Locate the cell with the specified text and output its (X, Y) center coordinate. 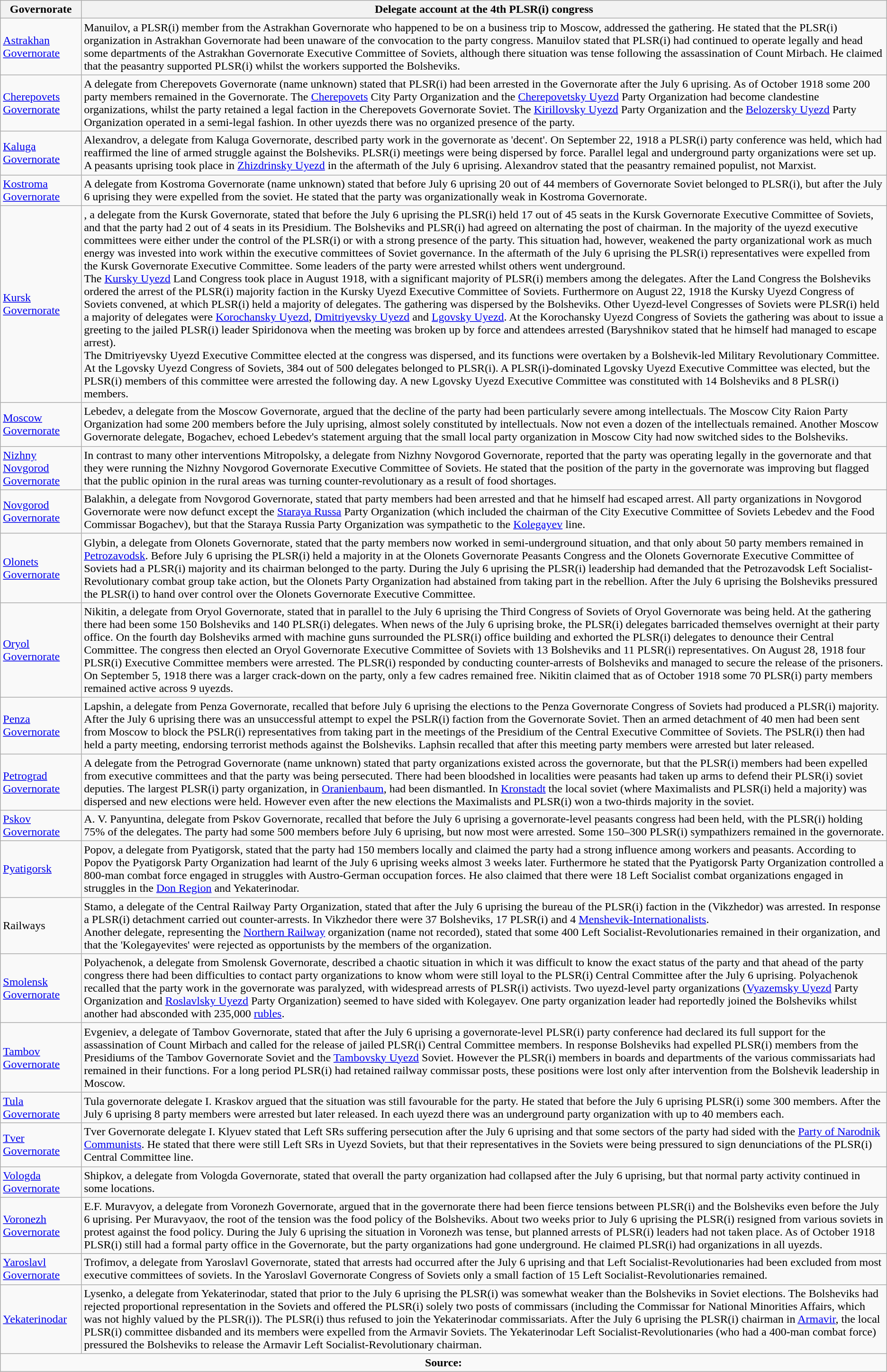
Nizhny Novgorod Governorate (41, 468)
Pskov Governorate (41, 826)
Tver Governorate (41, 1145)
Oryol Governorate (41, 650)
Olonets Governorate (41, 568)
Vologda Governorate (41, 1182)
Voronezh Governorate (41, 1226)
Railways (41, 925)
Penza Governorate (41, 726)
Tambov Governorate (41, 1058)
Tula Governorate (41, 1107)
Yekaterinodar (41, 1319)
Delegate account at the 4th PLSR(i) congress (484, 9)
Kursk Governorate (41, 304)
Governorate (41, 9)
Kostroma Governorate (41, 190)
Moscow Governorate (41, 424)
Yaroslavl Governorate (41, 1269)
Petrograd Governorate (41, 782)
Cherepovets Governorate (41, 103)
Source: (443, 1363)
Astrakhan Governorate (41, 46)
Novgorod Governorate (41, 511)
Kaluga Governorate (41, 153)
Smolensk Governorate (41, 988)
Pyatigorsk (41, 870)
